Identify which cell holds the provided text, then report its (x, y) central coordinate. 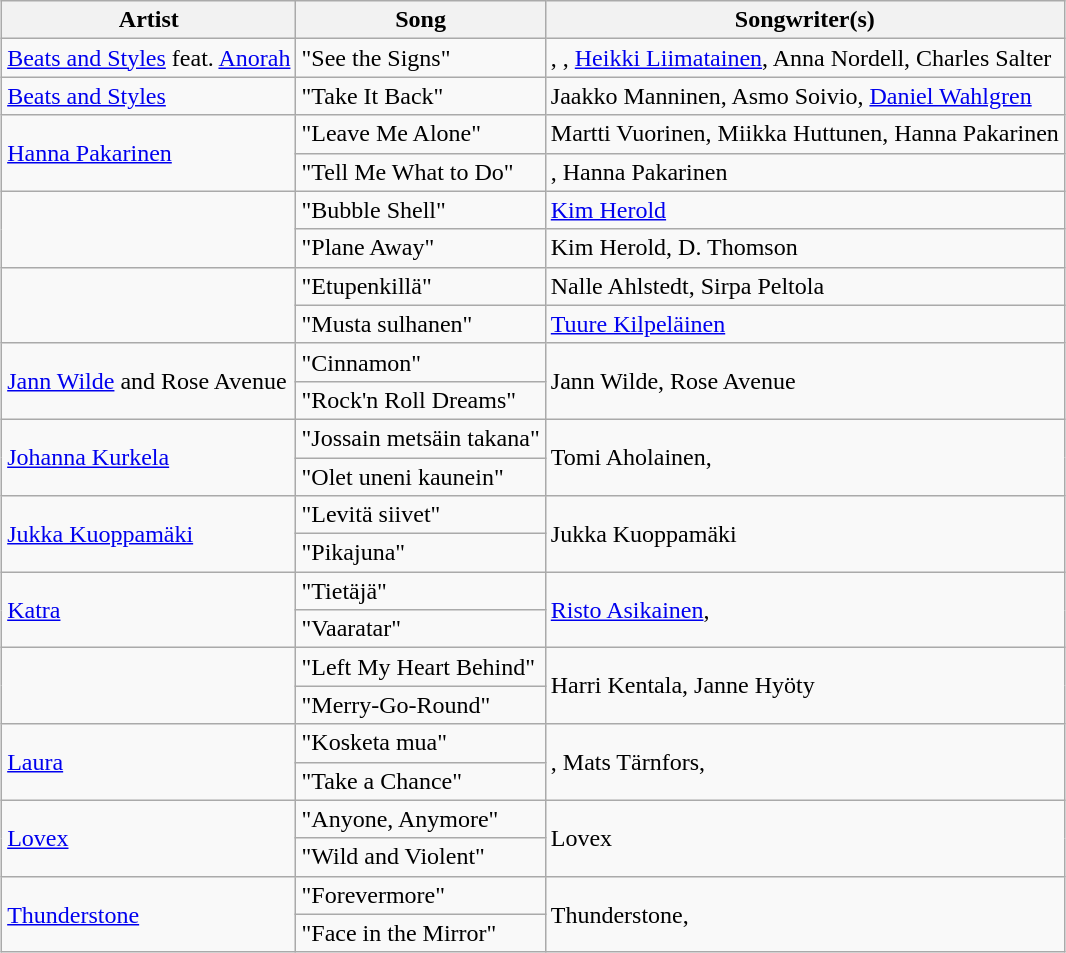
"Rock'n Roll Dreams" (420, 400)
, Hanna Pakarinen (804, 172)
"Plane Away" (420, 248)
, , Heikki Liimatainen, Anna Nordell, Charles Salter (804, 58)
Beats and Styles feat. Anorah (149, 58)
Hanna Pakarinen (149, 153)
"Face in the Mirror" (420, 933)
Jaakko Manninen, Asmo Soivio, Daniel Wahlgren (804, 96)
Jann Wilde, Rose Avenue (804, 381)
"Take It Back" (420, 96)
Thunderstone, (804, 914)
"Merry-Go-Round" (420, 705)
"Levitä siivet" (420, 515)
"Anyone, Anymore" (420, 819)
Kim Herold (804, 210)
"Kosketa mua" (420, 743)
Jann Wilde and Rose Avenue (149, 381)
"Wild and Violent" (420, 857)
Artist (149, 20)
"Forevermore" (420, 895)
Thunderstone (149, 914)
"Leave Me Alone" (420, 134)
"Olet uneni kaunein" (420, 477)
"Jossain metsäin takana" (420, 438)
Risto Asikainen, (804, 610)
"Musta sulhanen" (420, 324)
Harri Kentala, Janne Hyöty (804, 686)
"Vaaratar" (420, 629)
Song (420, 20)
"Take a Chance" (420, 781)
Nalle Ahlstedt, Sirpa Peltola (804, 286)
"Left My Heart Behind" (420, 667)
Beats and Styles (149, 96)
"Cinnamon" (420, 362)
"See the Signs" (420, 58)
Johanna Kurkela (149, 457)
, Mats Tärnfors, (804, 762)
Tuure Kilpeläinen (804, 324)
Tomi Aholainen, (804, 457)
"Tietäjä" (420, 591)
Martti Vuorinen, Miikka Huttunen, Hanna Pakarinen (804, 134)
"Tell Me What to Do" (420, 172)
Kim Herold, D. Thomson (804, 248)
"Bubble Shell" (420, 210)
"Pikajuna" (420, 553)
"Etupenkillä" (420, 286)
Songwriter(s) (804, 20)
Katra (149, 610)
Laura (149, 762)
